Find where the given text appears and provide that cell's center as [x, y] coordinate. 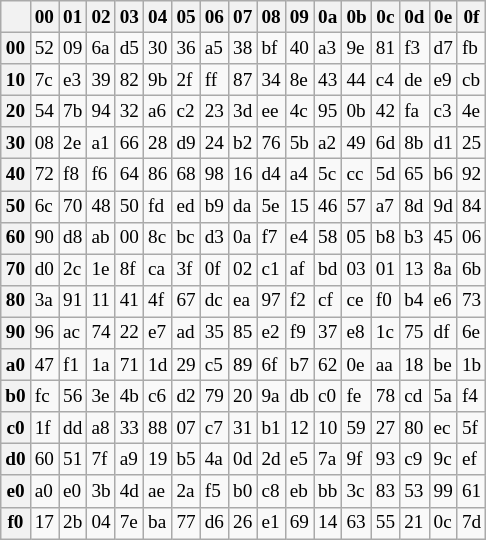
9b [158, 80]
a1 [101, 143]
1c [385, 333]
94 [101, 111]
66 [129, 143]
fa [414, 111]
6c [44, 206]
1b [471, 365]
d4 [271, 175]
a4 [299, 175]
ef [471, 460]
f3 [414, 48]
22 [129, 333]
fb [471, 48]
2f [186, 80]
b9 [214, 206]
a7 [385, 206]
69 [299, 523]
bb [328, 491]
3a [44, 301]
37 [328, 333]
72 [44, 175]
75 [414, 333]
f7 [271, 238]
53 [414, 491]
86 [158, 175]
e5 [299, 460]
c1 [271, 270]
4a [214, 460]
14 [328, 523]
9c [443, 460]
dc [214, 301]
3d [243, 111]
ee [271, 111]
6f [271, 365]
ea [243, 301]
26 [243, 523]
c4 [385, 80]
85 [243, 333]
b5 [186, 460]
25 [471, 143]
6d [385, 143]
f6 [101, 175]
5a [443, 396]
db [299, 396]
ed [186, 206]
57 [356, 206]
f8 [72, 175]
2e [72, 143]
df [443, 333]
9e [356, 48]
a2 [328, 143]
67 [186, 301]
e3 [72, 80]
88 [158, 428]
1a [101, 365]
eb [299, 491]
fe [356, 396]
71 [129, 365]
d1 [443, 143]
7f [101, 460]
e6 [443, 301]
29 [186, 365]
c6 [158, 396]
b3 [414, 238]
12 [299, 428]
35 [214, 333]
fc [44, 396]
18 [414, 365]
68 [186, 175]
15 [299, 206]
49 [356, 143]
78 [385, 396]
b8 [385, 238]
ba [158, 523]
76 [271, 143]
1e [101, 270]
77 [186, 523]
98 [214, 175]
17 [44, 523]
59 [356, 428]
8e [299, 80]
ab [101, 238]
6e [471, 333]
7c [44, 80]
3b [101, 491]
64 [129, 175]
3e [101, 396]
6b [471, 270]
ce [356, 301]
84 [471, 206]
d6 [214, 523]
ae [158, 491]
d9 [186, 143]
f4 [471, 396]
55 [385, 523]
e8 [356, 333]
8f [129, 270]
bf [271, 48]
63 [356, 523]
32 [129, 111]
2d [271, 460]
cc [356, 175]
b7 [299, 365]
97 [271, 301]
c9 [414, 460]
d3 [214, 238]
af [299, 270]
24 [214, 143]
e4 [299, 238]
b1 [271, 428]
5d [385, 175]
4d [129, 491]
f9 [299, 333]
83 [385, 491]
a8 [101, 428]
7d [471, 523]
81 [385, 48]
5b [299, 143]
92 [471, 175]
f2 [299, 301]
36 [186, 48]
a3 [328, 48]
f5 [214, 491]
f1 [72, 365]
e2 [271, 333]
8b [414, 143]
ff [214, 80]
da [243, 206]
56 [72, 396]
45 [443, 238]
b6 [443, 175]
ac [72, 333]
4b [129, 396]
be [443, 365]
96 [44, 333]
bd [328, 270]
5c [328, 175]
31 [243, 428]
8a [443, 270]
cd [414, 396]
33 [129, 428]
cf [328, 301]
39 [101, 80]
74 [101, 333]
54 [44, 111]
c3 [443, 111]
43 [328, 80]
d7 [443, 48]
a9 [129, 460]
a6 [158, 111]
6a [101, 48]
99 [443, 491]
2a [186, 491]
8d [414, 206]
e7 [158, 333]
d5 [129, 48]
82 [129, 80]
47 [44, 365]
cb [471, 80]
95 [328, 111]
9f [356, 460]
61 [471, 491]
a5 [214, 48]
38 [243, 48]
7a [328, 460]
b4 [414, 301]
ec [443, 428]
48 [101, 206]
42 [385, 111]
34 [271, 80]
e9 [443, 80]
19 [158, 460]
1f [44, 428]
d8 [72, 238]
89 [243, 365]
41 [129, 301]
4c [299, 111]
13 [414, 270]
2c [72, 270]
51 [72, 460]
4f [158, 301]
1d [158, 365]
de [414, 80]
58 [328, 238]
65 [414, 175]
73 [471, 301]
7b [72, 111]
b2 [243, 143]
16 [243, 175]
bc [186, 238]
21 [414, 523]
c7 [214, 428]
44 [356, 80]
62 [328, 365]
c8 [271, 491]
91 [72, 301]
3f [186, 270]
5f [471, 428]
4e [471, 111]
d2 [186, 396]
ca [158, 270]
27 [385, 428]
5e [271, 206]
7e [129, 523]
e1 [271, 523]
8c [158, 238]
23 [214, 111]
c5 [214, 365]
9a [271, 396]
ad [186, 333]
87 [243, 80]
c2 [186, 111]
46 [328, 206]
28 [158, 143]
fd [158, 206]
93 [385, 460]
79 [214, 396]
dd [72, 428]
52 [44, 48]
aa [385, 365]
11 [101, 301]
2b [72, 523]
3c [356, 491]
9d [443, 206]
